Return [X, Y] of the center of cell containing provided text 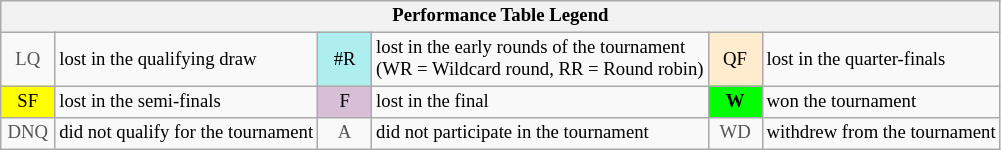
WD [735, 134]
DNQ [28, 134]
#R [345, 60]
lost in the quarter-finals [881, 60]
lost in the final [540, 102]
QF [735, 60]
lost in the early rounds of the tournament(WR = Wildcard round, RR = Round robin) [540, 60]
Performance Table Legend [500, 16]
lost in the qualifying draw [186, 60]
SF [28, 102]
did not participate in the tournament [540, 134]
LQ [28, 60]
A [345, 134]
W [735, 102]
withdrew from the tournament [881, 134]
did not qualify for the tournament [186, 134]
won the tournament [881, 102]
lost in the semi-finals [186, 102]
F [345, 102]
